Capture the cell that displays the provided text and extract its [X, Y] central coordinate. 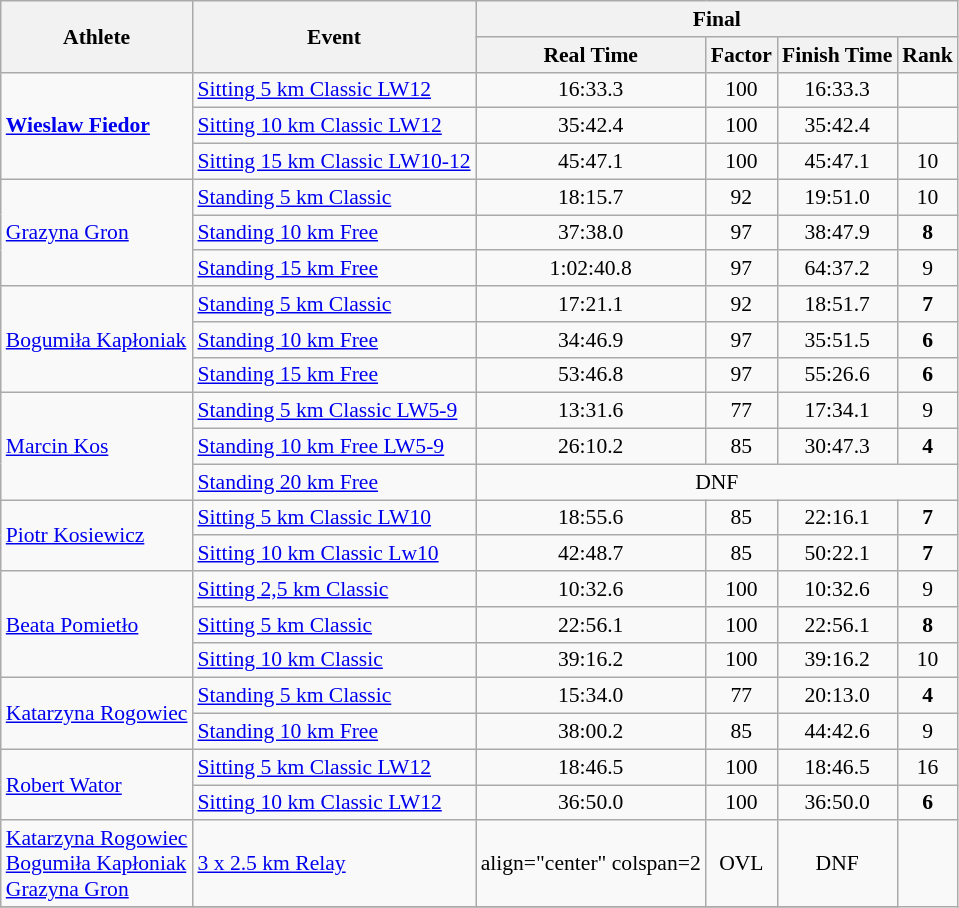
Bogumiła Kapłoniak [97, 340]
Athlete [97, 36]
18:51.7 [837, 304]
53:46.8 [591, 375]
Sitting 10 km Classic [334, 660]
Rank [928, 55]
17:34.1 [837, 411]
Standing 5 km Classic LW5-9 [334, 411]
Robert Wator [97, 784]
Katarzyna Rogowiec [97, 714]
1:02:40.8 [591, 269]
Finish Time [837, 55]
Marcin Kos [97, 446]
55:26.6 [837, 375]
42:48.7 [591, 554]
38:47.9 [837, 233]
Standing 10 km Free LW5-9 [334, 447]
13:31.6 [591, 411]
Factor [742, 55]
Wieslaw Fiedor [97, 126]
26:10.2 [591, 447]
Sitting 2,5 km Classic [334, 589]
34:46.9 [591, 340]
Sitting 5 km Classic LW10 [334, 518]
Sitting 5 km Classic [334, 625]
20:13.0 [837, 696]
Sitting 10 km Classic Lw10 [334, 554]
Beata Pomietło [97, 624]
Grazyna Gron [97, 232]
Event [334, 36]
Katarzyna RogowiecBogumiła KapłoniakGrazyna Gron [97, 864]
Sitting 15 km Classic LW10-12 [334, 162]
Standing 20 km Free [334, 482]
18:55.6 [591, 518]
38:00.2 [591, 732]
OVL [742, 864]
3 x 2.5 km Relay [334, 864]
align="center" colspan=2 [591, 864]
18:15.7 [591, 197]
15:34.0 [591, 696]
Real Time [591, 55]
64:37.2 [837, 269]
50:22.1 [837, 554]
35:51.5 [837, 340]
16 [928, 767]
Piotr Kosiewicz [97, 536]
22:16.1 [837, 518]
Final [717, 19]
17:21.1 [591, 304]
44:42.6 [837, 732]
30:47.3 [837, 447]
37:38.0 [591, 233]
19:51.0 [837, 197]
